Return the [x, y] coordinate for the center point of the cell that contains the specified text.  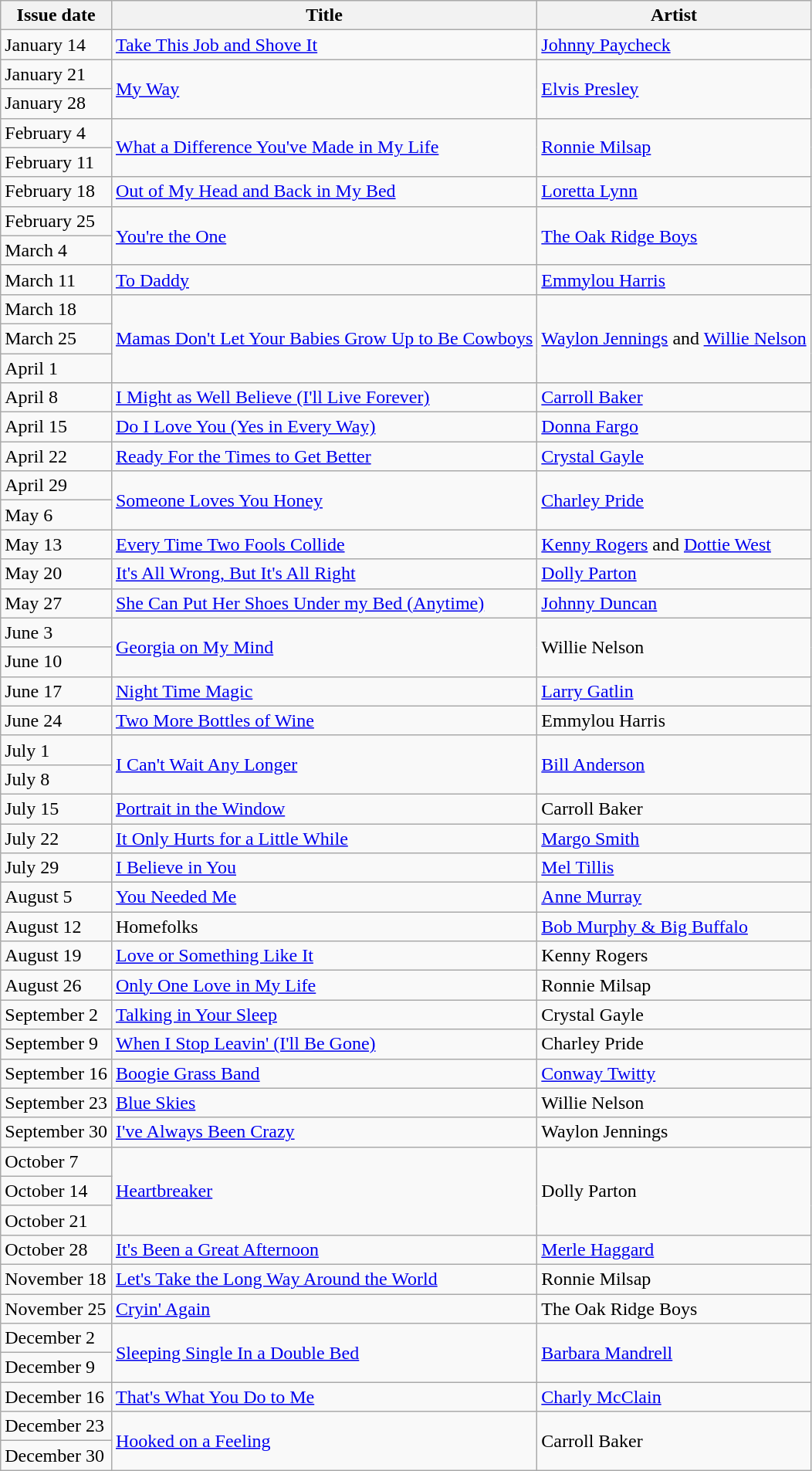
Sleeping Single In a Double Bed [324, 1353]
November 18 [56, 1279]
February 11 [56, 162]
I Believe in You [324, 868]
January 21 [56, 74]
July 1 [56, 750]
Margo Smith [674, 838]
July 8 [56, 779]
Out of My Head and Back in My Bed [324, 192]
March 11 [56, 280]
Conway Twitty [674, 1073]
July 15 [56, 808]
I Can't Wait Any Longer [324, 764]
Johnny Paycheck [674, 45]
December 30 [56, 1456]
September 2 [56, 1015]
December 2 [56, 1338]
November 25 [56, 1309]
Every Time Two Fools Collide [324, 544]
Barbara Mandrell [674, 1353]
Artist [674, 15]
September 30 [56, 1132]
April 22 [56, 456]
October 21 [56, 1220]
My Way [324, 89]
That's What You Do to Me [324, 1397]
January 14 [56, 45]
February 4 [56, 133]
August 5 [56, 897]
Bill Anderson [674, 764]
March 18 [56, 309]
April 1 [56, 368]
September 16 [56, 1073]
She Can Put Her Shoes Under my Bed (Anytime) [324, 603]
Do I Love You (Yes in Every Way) [324, 427]
Love or Something Like It [324, 956]
June 3 [56, 632]
May 13 [56, 544]
April 8 [56, 398]
Bob Murphy & Big Buffalo [674, 927]
Kenny Rogers [674, 956]
When I Stop Leavin' (I'll Be Gone) [324, 1044]
December 16 [56, 1397]
Homefolks [324, 927]
Johnny Duncan [674, 603]
October 7 [56, 1161]
Donna Fargo [674, 427]
April 29 [56, 486]
Larry Gatlin [674, 691]
I Might as Well Believe (I'll Live Forever) [324, 398]
Merle Haggard [674, 1249]
April 15 [56, 427]
Only One Love in My Life [324, 985]
August 12 [56, 927]
June 24 [56, 720]
July 22 [56, 838]
It Only Hurts for a Little While [324, 838]
Take This Job and Shove It [324, 45]
February 25 [56, 221]
September 9 [56, 1044]
Boogie Grass Band [324, 1073]
December 23 [56, 1426]
Georgia on My Mind [324, 647]
October 28 [56, 1249]
Night Time Magic [324, 691]
It's Been a Great Afternoon [324, 1249]
Waylon Jennings and Willie Nelson [674, 338]
Mamas Don't Let Your Babies Grow Up to Be Cowboys [324, 338]
Two More Bottles of Wine [324, 720]
June 10 [56, 662]
March 25 [56, 338]
Waylon Jennings [674, 1132]
May 6 [56, 515]
August 26 [56, 985]
Someone Loves You Honey [324, 500]
Kenny Rogers and Dottie West [674, 544]
Mel Tillis [674, 868]
May 27 [56, 603]
March 4 [56, 250]
You're the One [324, 236]
Talking in Your Sleep [324, 1015]
January 28 [56, 103]
Let's Take the Long Way Around the World [324, 1279]
Title [324, 15]
February 18 [56, 192]
September 23 [56, 1103]
Ready For the Times to Get Better [324, 456]
Anne Murray [674, 897]
I've Always Been Crazy [324, 1132]
Elvis Presley [674, 89]
To Daddy [324, 280]
June 17 [56, 691]
Hooked on a Feeling [324, 1441]
Cryin' Again [324, 1309]
Loretta Lynn [674, 192]
July 29 [56, 868]
Heartbreaker [324, 1191]
October 14 [56, 1191]
Portrait in the Window [324, 808]
Charly McClain [674, 1397]
December 9 [56, 1368]
May 20 [56, 574]
Issue date [56, 15]
You Needed Me [324, 897]
What a Difference You've Made in My Life [324, 147]
It's All Wrong, But It's All Right [324, 574]
Blue Skies [324, 1103]
August 19 [56, 956]
